Locate the cell with the specified text and output its (X, Y) center coordinate. 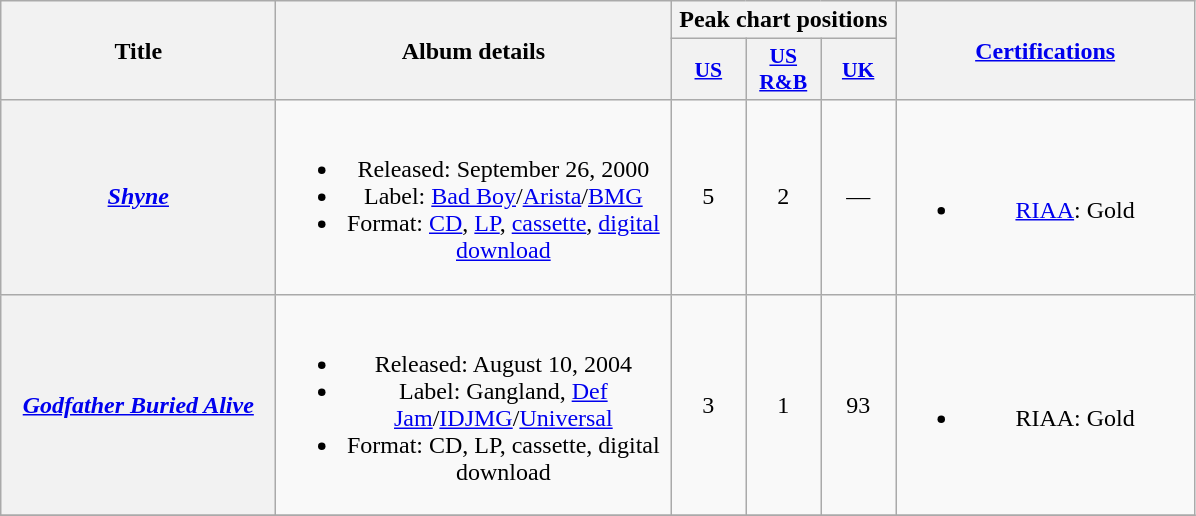
USR&B (784, 70)
1 (784, 404)
Title (138, 50)
UK (858, 70)
Album details (474, 50)
2 (784, 197)
Certifications (1046, 50)
Godfather Buried Alive (138, 404)
93 (858, 404)
US (708, 70)
Peak chart positions (784, 20)
— (858, 197)
Released: August 10, 2004Label: Gangland, Def Jam/IDJMG/UniversalFormat: CD, LP, cassette, digital download (474, 404)
5 (708, 197)
Released: September 26, 2000Label: Bad Boy/Arista/BMGFormat: CD, LP, cassette, digital download (474, 197)
3 (708, 404)
Shyne (138, 197)
